Pinpoint the cell where the given text exists, returning its (X, Y) midpoint coordinate. 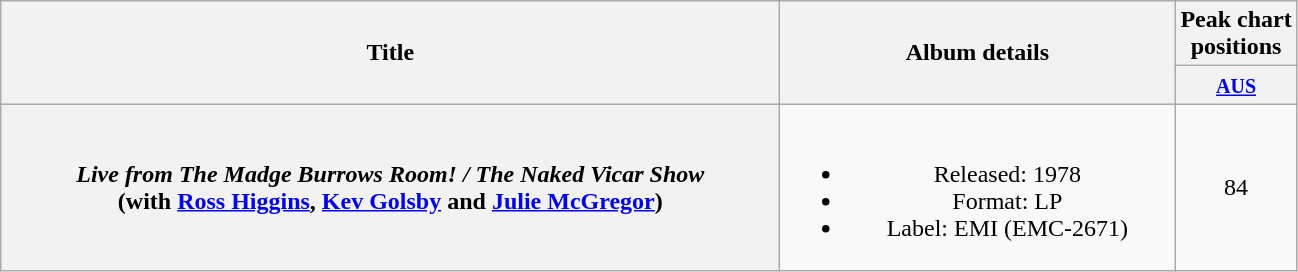
Title (390, 52)
AUS (1236, 85)
84 (1236, 188)
Album details (978, 52)
Live from The Madge Burrows Room! / The Naked Vicar Show (with Ross Higgins, Kev Golsby and Julie McGregor) (390, 188)
Peak chartpositions (1236, 34)
Released: 1978Format: LPLabel: EMI (EMC-2671) (978, 188)
